Identify which cell holds the provided text, then report its (X, Y) central coordinate. 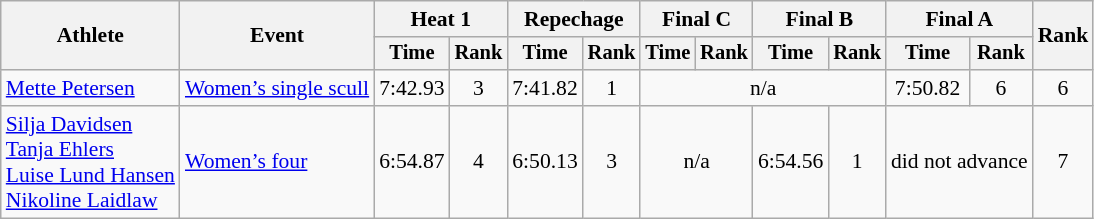
Final C (696, 19)
7:50.82 (928, 88)
6:54.87 (412, 162)
Silja DavidsenTanja EhlersLuise Lund HansenNikoline Laidlaw (90, 162)
Event (277, 36)
7 (1064, 162)
6:54.56 (790, 162)
7:41.82 (544, 88)
Final A (960, 19)
Women’s single scull (277, 88)
Athlete (90, 36)
4 (479, 162)
did not advance (960, 162)
Repechage (574, 19)
Heat 1 (440, 19)
6:50.13 (544, 162)
7:42.93 (412, 88)
Mette Petersen (90, 88)
Women’s four (277, 162)
Final B (820, 19)
